Locate the cell with the specified text and output its (X, Y) center coordinate. 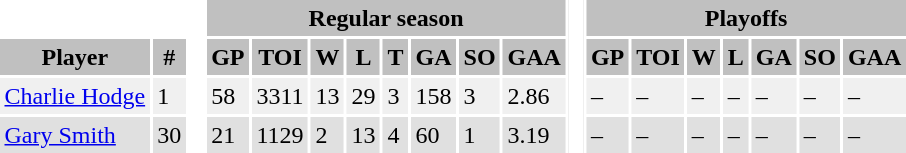
60 (434, 135)
1129 (280, 135)
58 (228, 96)
2 (328, 135)
21 (228, 135)
# (170, 57)
Playoffs (746, 18)
Gary Smith (75, 135)
3.19 (534, 135)
Player (75, 57)
Regular season (386, 18)
158 (434, 96)
Charlie Hodge (75, 96)
29 (364, 96)
T (396, 57)
30 (170, 135)
4 (396, 135)
2.86 (534, 96)
3311 (280, 96)
